Return the [x, y] coordinate for the center point of the cell that contains the specified text.  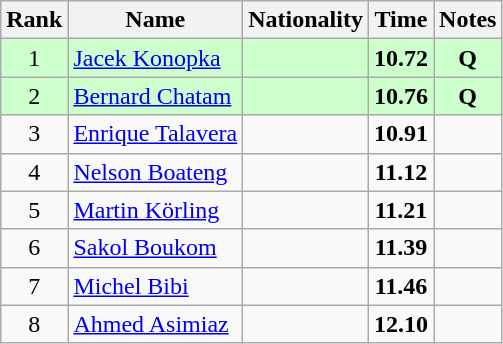
Rank [34, 20]
7 [34, 286]
1 [34, 58]
Michel Bibi [156, 286]
11.12 [400, 172]
Jacek Konopka [156, 58]
Notes [468, 20]
Martin Körling [156, 210]
Bernard Chatam [156, 96]
10.76 [400, 96]
10.72 [400, 58]
Ahmed Asimiaz [156, 324]
Nelson Boateng [156, 172]
Name [156, 20]
6 [34, 248]
10.91 [400, 134]
Enrique Talavera [156, 134]
2 [34, 96]
11.21 [400, 210]
Time [400, 20]
12.10 [400, 324]
4 [34, 172]
Sakol Boukom [156, 248]
11.46 [400, 286]
11.39 [400, 248]
3 [34, 134]
5 [34, 210]
Nationality [306, 20]
8 [34, 324]
